Return the [X, Y] coordinate for the center point of the cell that contains the specified text.  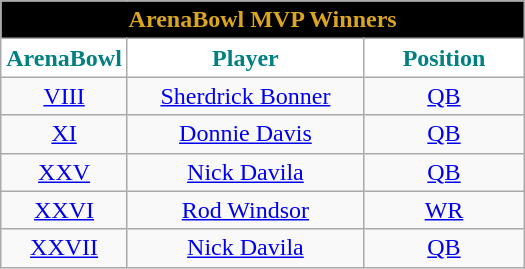
WR [444, 210]
XXVII [64, 248]
ArenaBowl MVP Winners [263, 20]
Sherdrick Bonner [245, 96]
Player [245, 58]
Rod Windsor [245, 210]
Position [444, 58]
VIII [64, 96]
ArenaBowl [64, 58]
XXVI [64, 210]
XXV [64, 172]
XI [64, 134]
Donnie Davis [245, 134]
